Identify which cell holds the provided text, then report its [x, y] central coordinate. 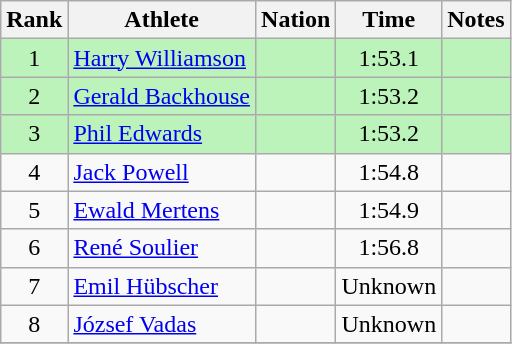
1:54.9 [389, 210]
7 [34, 286]
3 [34, 134]
8 [34, 324]
Rank [34, 20]
Nation [296, 20]
6 [34, 248]
Time [389, 20]
Phil Edwards [162, 134]
1:54.8 [389, 172]
1:53.1 [389, 58]
2 [34, 96]
4 [34, 172]
Ewald Mertens [162, 210]
René Soulier [162, 248]
József Vadas [162, 324]
Athlete [162, 20]
1 [34, 58]
1:56.8 [389, 248]
Jack Powell [162, 172]
Notes [476, 20]
Harry Williamson [162, 58]
Emil Hübscher [162, 286]
5 [34, 210]
Gerald Backhouse [162, 96]
